Scan for the cell matching the given text and deliver its (X, Y) coordinate at center. 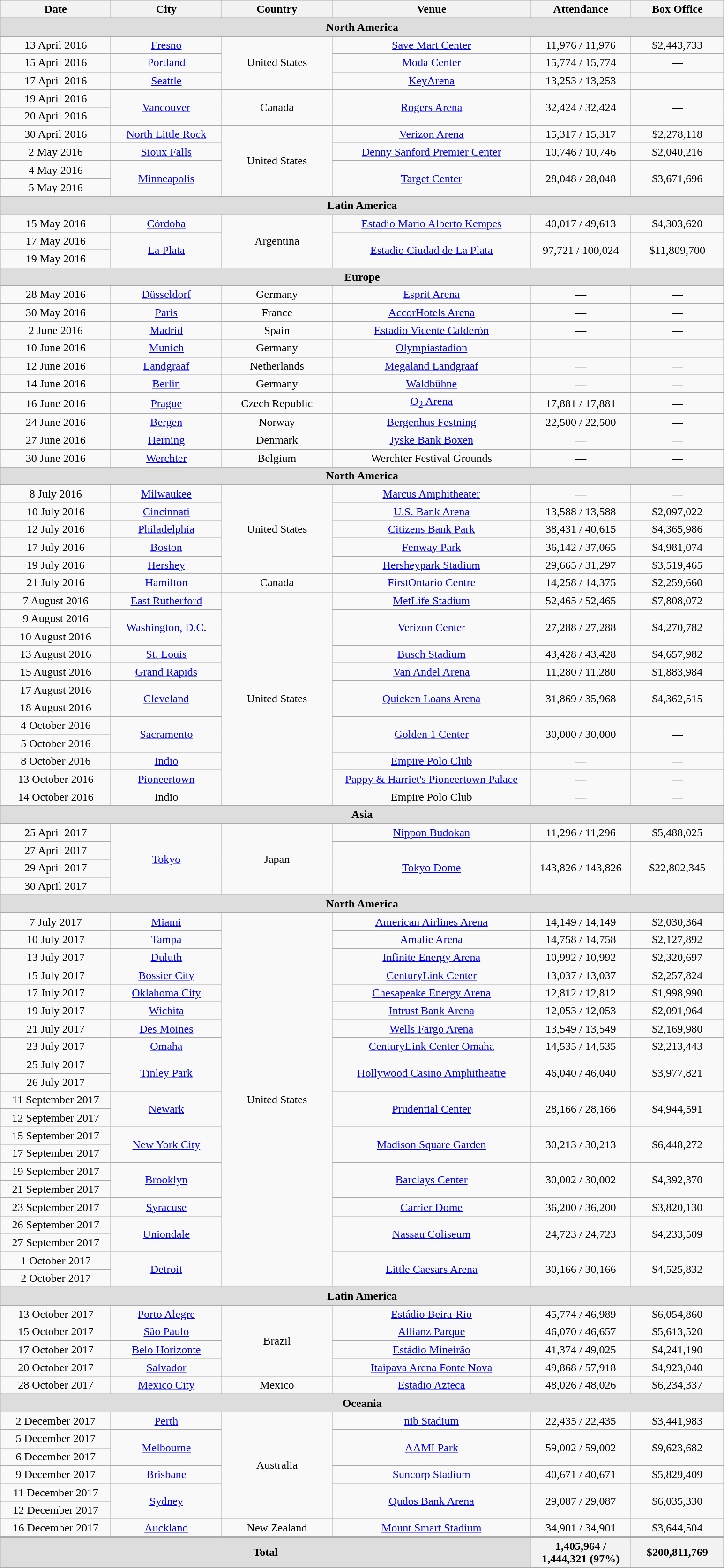
15 September 2017 (56, 1136)
Argentina (277, 241)
Washington, D.C. (166, 627)
30,213 / 30,213 (581, 1144)
Estadio Ciudad de La Plata (432, 250)
11 December 2017 (56, 1492)
1 October 2017 (56, 1260)
43,428 / 43,428 (581, 654)
AccorHotels Arena (432, 312)
La Plata (166, 250)
29,087 / 29,087 (581, 1501)
Little Caesars Arena (432, 1269)
$3,820,130 (678, 1207)
Hamilton (166, 583)
Target Center (432, 178)
Paris (166, 312)
St. Louis (166, 654)
Verizon Center (432, 627)
Minneapolis (166, 178)
Tampa (166, 939)
Bergenhus Festning (432, 422)
17 April 2016 (56, 81)
Belgium (277, 458)
Wichita (166, 1011)
41,374 / 49,025 (581, 1350)
$5,829,409 (678, 1474)
Quicken Loans Arena (432, 699)
2 June 2016 (56, 330)
Cincinnati (166, 512)
Marcus Amphitheater (432, 494)
19 May 2016 (56, 259)
Allianz Parque (432, 1332)
$3,644,504 (678, 1528)
12,053 / 12,053 (581, 1011)
143,826 / 143,826 (581, 868)
14,535 / 14,535 (581, 1047)
Moda Center (432, 63)
$4,241,190 (678, 1350)
American Airlines Arena (432, 921)
Date (56, 9)
Düsseldorf (166, 295)
$4,303,620 (678, 223)
28,166 / 28,166 (581, 1109)
46,070 / 46,657 (581, 1332)
Amalie Arena (432, 939)
1,405,964 / 1,444,321 (97%) (581, 1552)
12 July 2016 (56, 529)
10 July 2016 (56, 512)
14,758 / 14,758 (581, 939)
36,142 / 37,065 (581, 547)
Bossier City (166, 975)
Seattle (166, 81)
Oklahoma City (166, 993)
Duluth (166, 957)
Infinite Energy Arena (432, 957)
Boston (166, 547)
Tinley Park (166, 1073)
North Little Rock (166, 134)
Munich (166, 348)
Intrust Bank Arena (432, 1011)
Oceania (362, 1403)
Portland (166, 63)
Melbourne (166, 1448)
$4,944,591 (678, 1109)
$2,443,733 (678, 45)
$2,040,216 (678, 152)
$1,998,990 (678, 993)
15 July 2017 (56, 975)
14,258 / 14,375 (581, 583)
12 June 2016 (56, 366)
Verizon Arena (432, 134)
7 July 2017 (56, 921)
30,166 / 30,166 (581, 1269)
Van Andel Arena (432, 672)
15 April 2016 (56, 63)
Czech Republic (277, 403)
11,976 / 11,976 (581, 45)
Box Office (678, 9)
19 July 2017 (56, 1011)
$3,519,465 (678, 565)
32,424 / 32,424 (581, 107)
Jyske Bank Boxen (432, 440)
28 October 2017 (56, 1385)
27 April 2017 (56, 850)
45,774 / 46,989 (581, 1314)
$2,169,980 (678, 1029)
Werchter Festival Grounds (432, 458)
Denmark (277, 440)
Qudos Bank Arena (432, 1501)
Hersheypark Stadium (432, 565)
$6,035,330 (678, 1501)
$4,657,982 (678, 654)
MetLife Stadium (432, 601)
16 December 2017 (56, 1528)
13,549 / 13,549 (581, 1029)
Tokyo Dome (432, 868)
Carrier Dome (432, 1207)
Itaipava Arena Fonte Nova (432, 1367)
Suncorp Stadium (432, 1474)
Busch Stadium (432, 654)
21 July 2016 (56, 583)
Nippon Budokan (432, 832)
Mexico City (166, 1385)
21 September 2017 (56, 1189)
9 December 2017 (56, 1474)
12 December 2017 (56, 1510)
10 July 2017 (56, 939)
Fresno (166, 45)
17,881 / 17,881 (581, 403)
Spain (277, 330)
$5,488,025 (678, 832)
23 July 2017 (56, 1047)
27,288 / 27,288 (581, 627)
Chesapeake Energy Arena (432, 993)
11,280 / 11,280 (581, 672)
13,588 / 13,588 (581, 512)
10 June 2016 (56, 348)
Sacramento (166, 735)
4 May 2016 (56, 170)
30,000 / 30,000 (581, 735)
Berlin (166, 384)
Golden 1 Center (432, 735)
KeyArena (432, 81)
Nassau Coliseum (432, 1234)
13 August 2016 (56, 654)
$11,809,700 (678, 250)
14,149 / 14,149 (581, 921)
Brisbane (166, 1474)
$4,362,515 (678, 699)
Landgraaf (166, 366)
Córdoba (166, 223)
Newark (166, 1109)
Megaland Landgraaf (432, 366)
$2,091,964 (678, 1011)
30,002 / 30,002 (581, 1180)
97,721 / 100,024 (581, 250)
$2,127,892 (678, 939)
Sioux Falls (166, 152)
22,435 / 22,435 (581, 1421)
10,992 / 10,992 (581, 957)
5 October 2016 (56, 743)
Venue (432, 9)
$2,320,697 (678, 957)
40,671 / 40,671 (581, 1474)
Estadio Mario Alberto Kempes (432, 223)
$2,257,824 (678, 975)
Mount Smart Stadium (432, 1528)
19 July 2016 (56, 565)
Detroit (166, 1269)
Estádio Mineirão (432, 1350)
19 April 2016 (56, 98)
Syracuse (166, 1207)
59,002 / 59,002 (581, 1448)
38,431 / 40,615 (581, 529)
Citizens Bank Park (432, 529)
$3,441,983 (678, 1421)
Bergen (166, 422)
17 July 2017 (56, 993)
$7,808,072 (678, 601)
$22,802,345 (678, 868)
29 April 2017 (56, 868)
12,812 / 12,812 (581, 993)
Uniondale (166, 1234)
13 July 2017 (56, 957)
Grand Rapids (166, 672)
13,253 / 13,253 (581, 81)
52,465 / 52,465 (581, 601)
17 July 2016 (56, 547)
16 June 2016 (56, 403)
East Rutherford (166, 601)
Des Moines (166, 1029)
10 August 2016 (56, 636)
Asia (362, 815)
17 October 2017 (56, 1350)
Japan (277, 859)
$6,448,272 (678, 1144)
22,500 / 22,500 (581, 422)
CenturyLink Center Omaha (432, 1047)
$4,525,832 (678, 1269)
Olympiastadion (432, 348)
13 October 2017 (56, 1314)
Europe (362, 277)
Philadelphia (166, 529)
26 September 2017 (56, 1225)
$3,977,821 (678, 1073)
Sydney (166, 1501)
14 October 2016 (56, 797)
Miami (166, 921)
5 December 2017 (56, 1439)
Omaha (166, 1047)
28 May 2016 (56, 295)
19 September 2017 (56, 1171)
Vancouver (166, 107)
2 December 2017 (56, 1421)
27 September 2017 (56, 1242)
Madison Square Garden (432, 1144)
AAMI Park (432, 1448)
Rogers Arena (432, 107)
$6,234,337 (678, 1385)
FirstOntario Centre (432, 583)
$2,259,660 (678, 583)
$4,923,040 (678, 1367)
29,665 / 31,297 (581, 565)
49,868 / 57,918 (581, 1367)
Pioneertown (166, 779)
Madrid (166, 330)
$2,030,364 (678, 921)
4 October 2016 (56, 726)
17 September 2017 (56, 1153)
CenturyLink Center (432, 975)
Australia (277, 1465)
40,017 / 49,613 (581, 223)
$4,233,509 (678, 1234)
$1,883,984 (678, 672)
Attendance (581, 9)
2 October 2017 (56, 1278)
$9,623,682 (678, 1448)
New York City (166, 1144)
2 May 2016 (56, 152)
São Paulo (166, 1332)
13 October 2016 (56, 779)
30 April 2016 (56, 134)
Brooklyn (166, 1180)
Brazil (277, 1341)
Barclays Center (432, 1180)
New Zealand (277, 1528)
nib Stadium (432, 1421)
$200,811,769 (678, 1552)
6 December 2017 (56, 1457)
City (166, 9)
31,869 / 35,968 (581, 699)
Estadio Vicente Calderón (432, 330)
$6,054,860 (678, 1314)
Prudential Center (432, 1109)
O2 Arena (432, 403)
24 June 2016 (56, 422)
Fenway Park (432, 547)
Porto Alegre (166, 1314)
48,026 / 48,026 (581, 1385)
Perth (166, 1421)
$2,278,118 (678, 134)
23 September 2017 (56, 1207)
$2,097,022 (678, 512)
18 August 2016 (56, 707)
Cleveland (166, 699)
Werchter (166, 458)
U.S. Bank Arena (432, 512)
17 August 2016 (56, 690)
Herning (166, 440)
Tokyo (166, 859)
8 July 2016 (56, 494)
11,296 / 11,296 (581, 832)
Estádio Beira-Rio (432, 1314)
30 April 2017 (56, 886)
$5,613,520 (678, 1332)
27 June 2016 (56, 440)
25 April 2017 (56, 832)
$4,392,370 (678, 1180)
5 May 2016 (56, 187)
10,746 / 10,746 (581, 152)
France (277, 312)
Netherlands (277, 366)
46,040 / 46,040 (581, 1073)
8 October 2016 (56, 761)
20 October 2017 (56, 1367)
Auckland (166, 1528)
$4,365,986 (678, 529)
Mexico (277, 1385)
Total (266, 1552)
Hollywood Casino Amphitheatre (432, 1073)
9 August 2016 (56, 618)
Belo Horizonte (166, 1350)
11 September 2017 (56, 1100)
25 July 2017 (56, 1064)
24,723 / 24,723 (581, 1234)
Norway (277, 422)
Salvador (166, 1367)
30 May 2016 (56, 312)
17 May 2016 (56, 241)
Hershey (166, 565)
$4,270,782 (678, 627)
21 July 2017 (56, 1029)
7 August 2016 (56, 601)
Esprit Arena (432, 295)
Pappy & Harriet's Pioneertown Palace (432, 779)
26 July 2017 (56, 1082)
Country (277, 9)
14 June 2016 (56, 384)
20 April 2016 (56, 116)
15 May 2016 (56, 223)
$4,981,074 (678, 547)
Waldbühne (432, 384)
Wells Fargo Arena (432, 1029)
34,901 / 34,901 (581, 1528)
15,774 / 15,774 (581, 63)
$2,213,443 (678, 1047)
Denny Sanford Premier Center (432, 152)
Milwaukee (166, 494)
15 October 2017 (56, 1332)
28,048 / 28,048 (581, 178)
15,317 / 15,317 (581, 134)
13 April 2016 (56, 45)
12 September 2017 (56, 1118)
15 August 2016 (56, 672)
36,200 / 36,200 (581, 1207)
13,037 / 13,037 (581, 975)
Prague (166, 403)
$3,671,696 (678, 178)
30 June 2016 (56, 458)
Save Mart Center (432, 45)
Estadio Azteca (432, 1385)
